Output the [X, Y] coordinate of the center of the cell containing the given text.  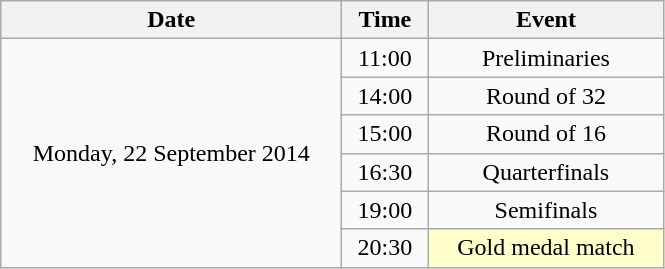
Quarterfinals [546, 172]
Gold medal match [546, 248]
Date [172, 20]
20:30 [385, 248]
19:00 [385, 210]
Preliminaries [546, 58]
15:00 [385, 134]
Time [385, 20]
Semifinals [546, 210]
Event [546, 20]
16:30 [385, 172]
Round of 16 [546, 134]
14:00 [385, 96]
Round of 32 [546, 96]
11:00 [385, 58]
Monday, 22 September 2014 [172, 153]
